Determine the (x, y) coordinate at the center of the cell enclosing the given text.  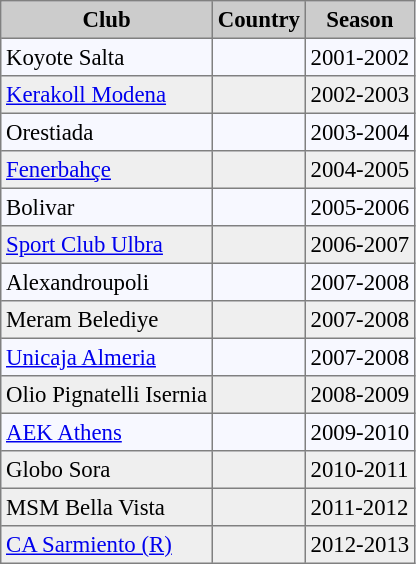
2005-2006 (360, 207)
2009-2010 (360, 432)
Fenerbahçe (107, 170)
Sport Club Ulbra (107, 245)
Season (360, 20)
Orestiada (107, 132)
Koyote Salta (107, 57)
2003-2004 (360, 132)
2011-2012 (360, 507)
2012-2013 (360, 545)
Club (107, 20)
Bolivar (107, 207)
AEK Athens (107, 432)
Country (258, 20)
CA Sarmiento (R) (107, 545)
Unicaja Almeria (107, 357)
Globo Sora (107, 470)
Meram Belediye (107, 320)
2001-2002 (360, 57)
2010-2011 (360, 470)
Kerakoll Modena (107, 95)
2008-2009 (360, 395)
MSM Bella Vista (107, 507)
Olio Pignatelli Isernia (107, 395)
2002-2003 (360, 95)
2004-2005 (360, 170)
2006-2007 (360, 245)
Alexandroupoli (107, 282)
